Provide the (X, Y) coordinate of the cell's center where the given text is located.  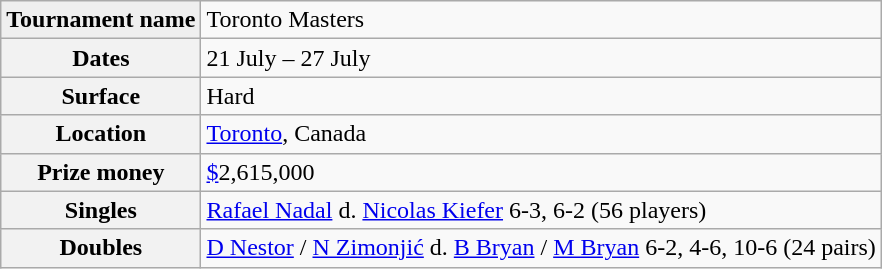
Doubles (101, 248)
Toronto, Canada (541, 134)
Toronto Masters (541, 20)
Rafael Nadal d. Nicolas Kiefer 6-3, 6-2 (56 players) (541, 210)
D Nestor / N Zimonjić d. B Bryan / M Bryan 6-2, 4-6, 10-6 (24 pairs) (541, 248)
Tournament name (101, 20)
Singles (101, 210)
21 July – 27 July (541, 58)
Dates (101, 58)
Surface (101, 96)
Location (101, 134)
$2,615,000 (541, 172)
Hard (541, 96)
Prize money (101, 172)
